Locate the cell with the specified text and output its [x, y] center coordinate. 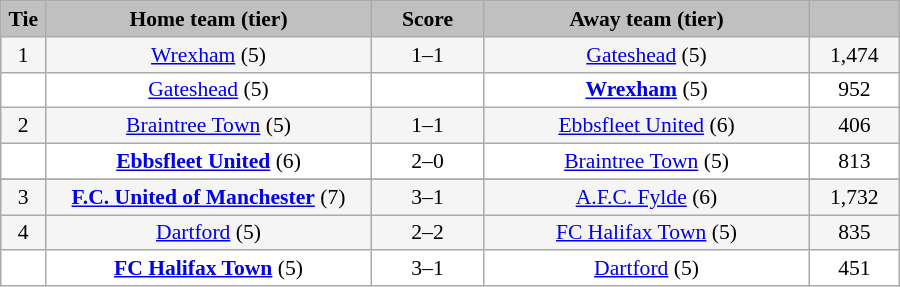
451 [854, 269]
4 [24, 233]
1 [24, 55]
F.C. United of Manchester (7) [209, 197]
2–2 [427, 233]
406 [854, 126]
2 [24, 126]
835 [854, 233]
3 [24, 197]
2–0 [427, 162]
813 [854, 162]
1,474 [854, 55]
Home team (tier) [209, 19]
Score [427, 19]
Away team (tier) [647, 19]
A.F.C. Fylde (6) [647, 197]
952 [854, 90]
Tie [24, 19]
1,732 [854, 197]
